Return [x, y] of the center of cell containing provided text 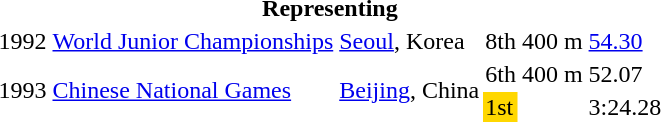
1st [501, 107]
Seoul, Korea [410, 41]
8th [501, 41]
Chinese National Games [193, 90]
6th [501, 74]
World Junior Championships [193, 41]
Beijing, China [410, 90]
